Pinpoint the cell where the given text exists, returning its [X, Y] midpoint coordinate. 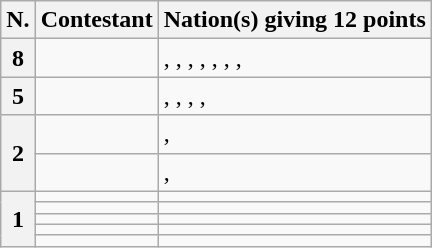
N. [18, 20]
Contestant [96, 20]
, , , , , , , [294, 58]
Nation(s) giving 12 points [294, 20]
, , , , [294, 96]
1 [18, 218]
8 [18, 58]
5 [18, 96]
2 [18, 153]
